Return [X, Y] of the center of cell containing provided text 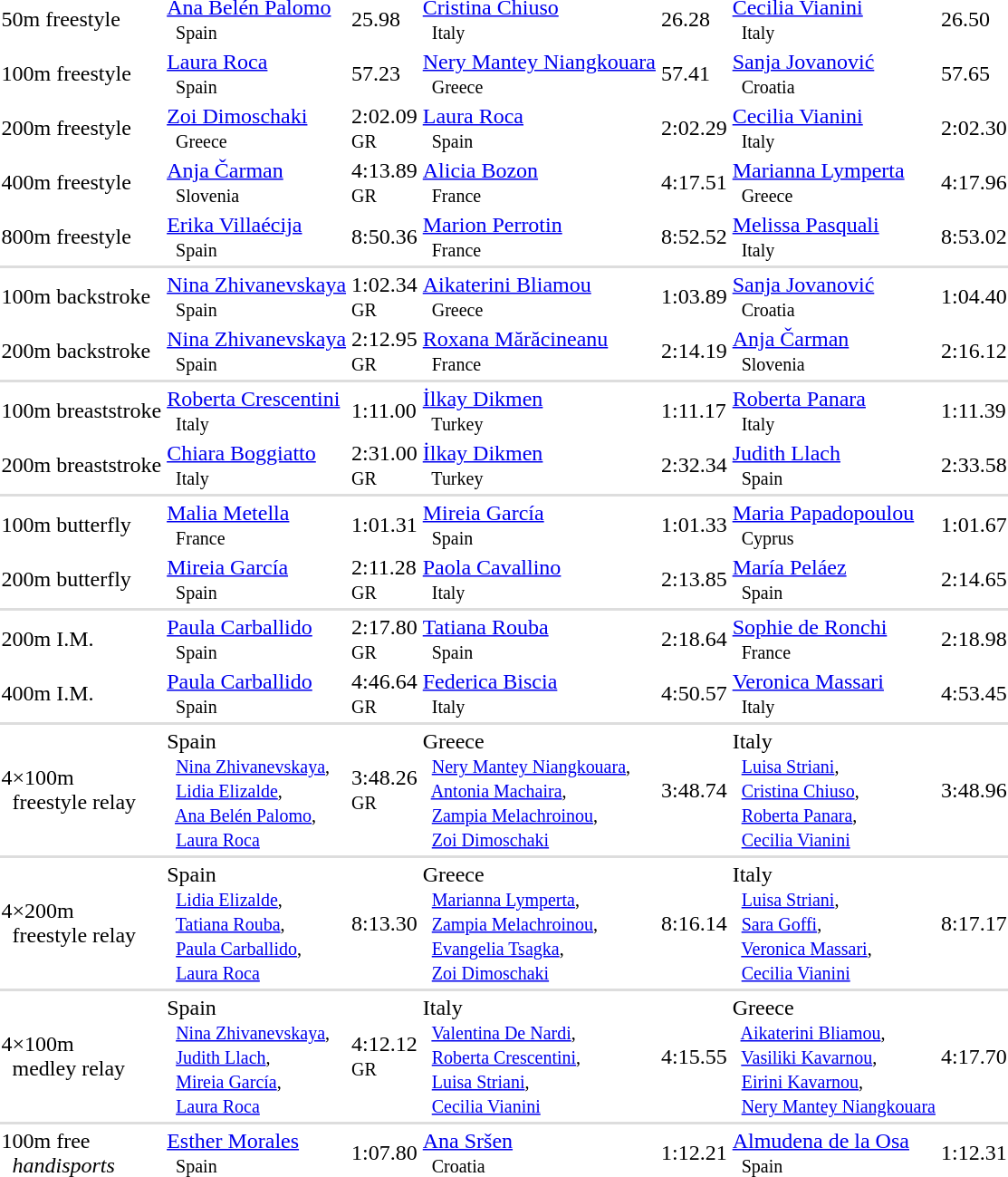
Maria Papadopoulou Cyprus [833, 526]
2:18.98 [974, 640]
1:11.39 [974, 411]
Spain Nina Zhivanevskaya, Lidia Elizalde, Ana Belén Palomo, Laura Roca [257, 790]
Roberta Panara Italy [833, 411]
200m I.M. [82, 640]
Judith Llach Spain [833, 466]
Zoi Dimoschaki Greece [257, 129]
María Peláez Spain [833, 580]
3:48.96 [974, 790]
800m freestyle [82, 237]
2:02.09 GR [385, 129]
Spain Lidia Elizalde, Tatiana Rouba, Paula Carballido, Laura Roca [257, 923]
Erika Villaécija Spain [257, 237]
1:04.40 [974, 297]
4:15.55 [694, 1056]
1:01.33 [694, 526]
3:48.26 GR [385, 790]
2:13.85 [694, 580]
1:01.31 [385, 526]
1:11.00 [385, 411]
200m breaststroke [82, 466]
8:16.14 [694, 923]
Melissa Pasquali Italy [833, 237]
Spain Nina Zhivanevskaya, Judith Llach, Mireia García, Laura Roca [257, 1056]
8:13.30 [385, 923]
Italy Valentina De Nardi, Roberta Crescentini, Luisa Striani, Cecilia Vianini [539, 1056]
1:11.17 [694, 411]
Federica Biscia Italy [539, 694]
Malia Metella France [257, 526]
4:53.45 [974, 694]
2:12.95 GR [385, 352]
400m I.M. [82, 694]
2:32.34 [694, 466]
57.23 [385, 74]
3:48.74 [694, 790]
Nery Mantey Niangkouara Greece [539, 74]
1:03.89 [694, 297]
2:11.28 GR [385, 580]
2:18.64 [694, 640]
Italy Luisa Striani, Sara Goffi, Veronica Massari, Cecilia Vianini [833, 923]
Cecilia Vianini Italy [833, 129]
200m backstroke [82, 352]
2:02.29 [694, 129]
Chiara Boggiatto Italy [257, 466]
100m freestyle [82, 74]
4:50.57 [694, 694]
Roberta Crescentini Italy [257, 411]
2:14.65 [974, 580]
Greece Aikaterini Bliamou, Vasiliki Kavarnou, Eirini Kavarnou, Nery Mantey Niangkouara [833, 1056]
1:02.34 GR [385, 297]
1:01.67 [974, 526]
Greece Marianna Lymperta, Zampia Melachroinou, Evangelia Tsagka, Zoi Dimoschaki [539, 923]
4:12.12 GR [385, 1056]
4:17.70 [974, 1056]
2:17.80 GR [385, 640]
Greece Nery Mantey Niangkouara, Antonia Machaira, Zampia Melachroinou, Zoi Dimoschaki [539, 790]
8:17.17 [974, 923]
4:17.51 [694, 183]
100m breaststroke [82, 411]
4:13.89 GR [385, 183]
8:50.36 [385, 237]
2:31.00 GR [385, 466]
Alicia Bozon France [539, 183]
400m freestyle [82, 183]
57.65 [974, 74]
100m backstroke [82, 297]
Tatiana Rouba Spain [539, 640]
100m butterfly [82, 526]
Veronica Massari Italy [833, 694]
Marion Perrotin France [539, 237]
2:02.30 [974, 129]
8:53.02 [974, 237]
200m butterfly [82, 580]
4×200m freestyle relay [82, 923]
4:46.64 GR [385, 694]
Roxana Mărăcineanu France [539, 352]
2:33.58 [974, 466]
Paola Cavallino Italy [539, 580]
Marianna Lymperta Greece [833, 183]
4×100m medley relay [82, 1056]
8:52.52 [694, 237]
Italy Luisa Striani, Cristina Chiuso, Roberta Panara, Cecilia Vianini [833, 790]
4:17.96 [974, 183]
2:14.19 [694, 352]
200m freestyle [82, 129]
2:16.12 [974, 352]
4×100m freestyle relay [82, 790]
Aikaterini Bliamou Greece [539, 297]
57.41 [694, 74]
Sophie de Ronchi France [833, 640]
